Output the [x, y] coordinate of the center of the cell containing the given text.  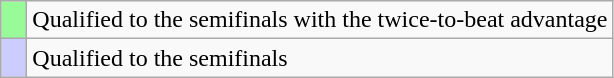
Qualified to the semifinals with the twice-to-beat advantage [320, 20]
Qualified to the semifinals [320, 58]
